Scan for the cell matching the given text and deliver its (X, Y) coordinate at center. 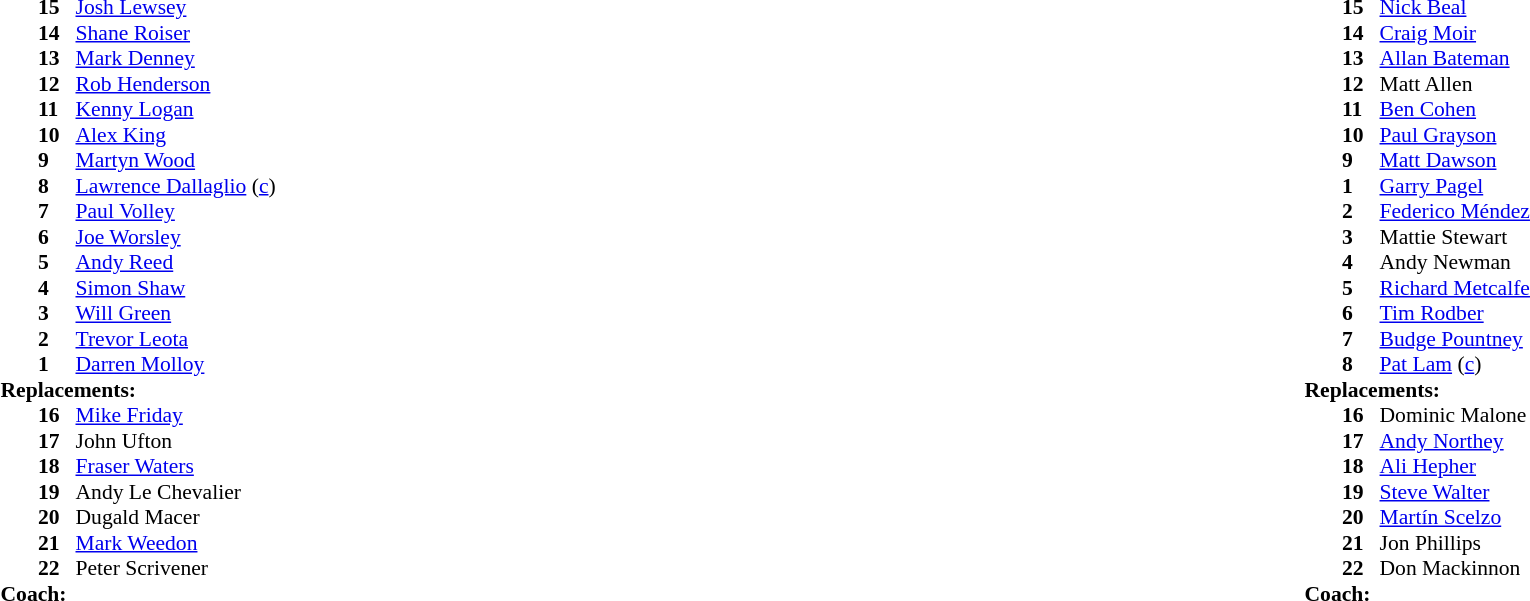
Mike Friday (176, 415)
Fraser Waters (176, 467)
Andy Northey (1455, 441)
Paul Grayson (1455, 135)
Andy Newman (1455, 263)
Pat Lam (c) (1455, 365)
Kenny Logan (176, 109)
Ali Hepher (1455, 467)
Andy Le Chevalier (176, 492)
Federico Méndez (1455, 211)
Alex King (176, 135)
Jon Phillips (1455, 543)
Allan Bateman (1455, 59)
Richard Metcalfe (1455, 288)
Will Green (176, 313)
Dominic Malone (1455, 415)
Garry Pagel (1455, 186)
Dugald Macer (176, 517)
Trevor Leota (176, 339)
John Ufton (176, 441)
Matt Dawson (1455, 161)
Craig Moir (1455, 33)
Martyn Wood (176, 161)
Mark Denney (176, 59)
Lawrence Dallaglio (c) (176, 186)
Steve Walter (1455, 492)
Darren Molloy (176, 365)
Matt Allen (1455, 84)
Peter Scrivener (176, 569)
Martín Scelzo (1455, 517)
Paul Volley (176, 211)
Budge Pountney (1455, 339)
Rob Henderson (176, 84)
Joe Worsley (176, 237)
Tim Rodber (1455, 313)
Simon Shaw (176, 288)
Mattie Stewart (1455, 237)
Mark Weedon (176, 543)
Andy Reed (176, 263)
Ben Cohen (1455, 109)
Don Mackinnon (1455, 569)
Shane Roiser (176, 33)
